For the text-containing cell, return its midpoint in (x, y) coordinate format. 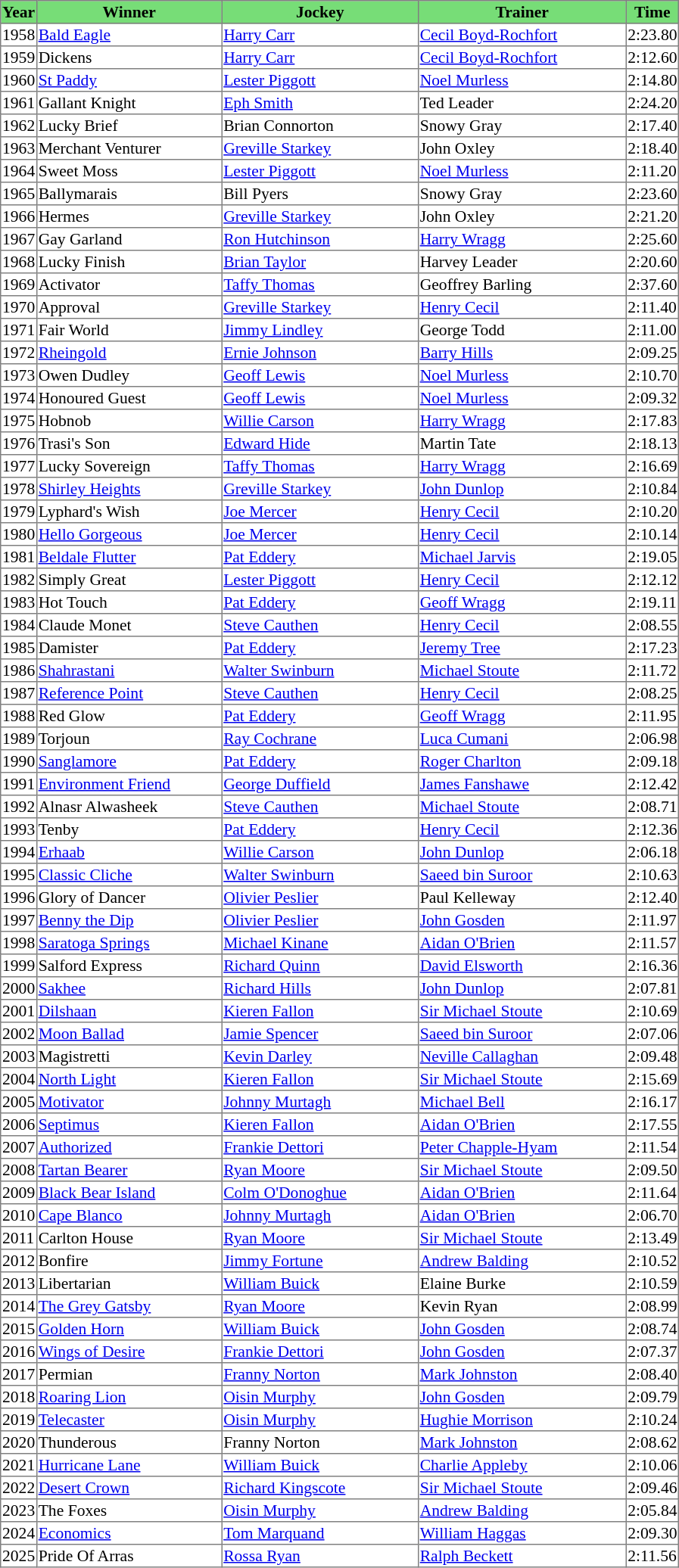
Shirley Heights (129, 489)
Roger Charlton (522, 761)
Saratoga Springs (129, 943)
Hurricane Lane (129, 1465)
1966 (19, 216)
Tartan Bearer (129, 1170)
Reference Point (129, 693)
2:12.42 (653, 784)
Time (653, 12)
2:11.40 (653, 307)
Motivator (129, 1102)
Carlton House (129, 1238)
Hobnob (129, 421)
2:12.12 (653, 580)
1984 (19, 625)
Richard Quinn (320, 966)
2:10.06 (653, 1465)
Libertarian (129, 1283)
1963 (19, 148)
2:13.49 (653, 1238)
Ballymarais (129, 194)
Sakhee (129, 988)
1992 (19, 807)
1972 (19, 353)
1990 (19, 761)
2:11.54 (653, 1147)
Barry Hills (522, 353)
2010 (19, 1215)
2004 (19, 1079)
2022 (19, 1488)
2:09.30 (653, 1533)
2015 (19, 1329)
2:08.40 (653, 1374)
Sweet Moss (129, 171)
1991 (19, 784)
2009 (19, 1193)
Pride Of Arras (129, 1556)
Year (19, 12)
2:07.37 (653, 1352)
Michael Bell (522, 1102)
St Paddy (129, 80)
2012 (19, 1261)
Brian Taylor (320, 262)
Environment Friend (129, 784)
Owen Dudley (129, 375)
Jeremy Tree (522, 648)
1969 (19, 285)
Richard Kingscote (320, 1488)
Authorized (129, 1147)
2:08.55 (653, 625)
2:06.18 (653, 852)
1968 (19, 262)
Simply Great (129, 580)
2:08.71 (653, 807)
2011 (19, 1238)
2:05.84 (653, 1510)
Beldale Flutter (129, 557)
2:19.11 (653, 602)
1973 (19, 375)
2005 (19, 1102)
The Grey Gatsby (129, 1306)
1996 (19, 898)
1965 (19, 194)
2:08.25 (653, 693)
2:19.05 (653, 557)
The Foxes (129, 1510)
2:11.64 (653, 1193)
2000 (19, 988)
Jimmy Fortune (320, 1261)
2:18.13 (653, 443)
2:06.98 (653, 739)
Michael Jarvis (522, 557)
Classic Cliche (129, 875)
Jockey (320, 12)
Bonfire (129, 1261)
2021 (19, 1465)
2019 (19, 1420)
Honoured Guest (129, 398)
Torjoun (129, 739)
2014 (19, 1306)
2024 (19, 1533)
Black Bear Island (129, 1193)
Shahrastani (129, 670)
Dilshaan (129, 1011)
Eph Smith (320, 103)
Rossa Ryan (320, 1556)
Activator (129, 285)
1997 (19, 920)
David Elsworth (522, 966)
2:18.40 (653, 148)
Bill Pyers (320, 194)
2:10.52 (653, 1261)
North Light (129, 1079)
Septimus (129, 1125)
2:08.74 (653, 1329)
1970 (19, 307)
1964 (19, 171)
Kevin Ryan (522, 1306)
Charlie Appleby (522, 1465)
2:11.20 (653, 171)
2003 (19, 1056)
Trainer (522, 12)
1994 (19, 852)
Golden Horn (129, 1329)
2:09.79 (653, 1397)
1958 (19, 35)
Ted Leader (522, 103)
2016 (19, 1352)
Ron Hutchinson (320, 239)
2:11.56 (653, 1556)
1979 (19, 512)
Economics (129, 1533)
Bald Eagle (129, 35)
Wings of Desire (129, 1352)
2:11.57 (653, 943)
1998 (19, 943)
2:11.97 (653, 920)
2:10.69 (653, 1011)
Neville Callaghan (522, 1056)
1960 (19, 80)
2:11.72 (653, 670)
2:17.55 (653, 1125)
Jamie Spencer (320, 1034)
Glory of Dancer (129, 898)
2002 (19, 1034)
2:09.32 (653, 398)
1961 (19, 103)
Lucky Brief (129, 126)
Harvey Leader (522, 262)
Roaring Lion (129, 1397)
Jimmy Lindley (320, 330)
2:20.60 (653, 262)
2:12.40 (653, 898)
Brian Connorton (320, 126)
Gay Garland (129, 239)
George Duffield (320, 784)
2:12.36 (653, 829)
Peter Chapple-Hyam (522, 1147)
2:17.23 (653, 648)
1976 (19, 443)
Elaine Burke (522, 1283)
2:08.62 (653, 1442)
2:12.60 (653, 58)
2:14.80 (653, 80)
Thunderous (129, 1442)
2:16.17 (653, 1102)
2013 (19, 1283)
2:10.14 (653, 534)
2:09.50 (653, 1170)
Benny the Dip (129, 920)
2:10.84 (653, 489)
Dickens (129, 58)
1967 (19, 239)
1983 (19, 602)
Moon Ballad (129, 1034)
2:10.24 (653, 1420)
2:07.06 (653, 1034)
1975 (19, 421)
Winner (129, 12)
Geoffrey Barling (522, 285)
Luca Cumani (522, 739)
2006 (19, 1125)
Ralph Beckett (522, 1556)
2:09.25 (653, 353)
1986 (19, 670)
2:37.60 (653, 285)
Trasi's Son (129, 443)
1977 (19, 466)
William Haggas (522, 1533)
2:11.95 (653, 716)
Magistretti (129, 1056)
1985 (19, 648)
1999 (19, 966)
2:09.46 (653, 1488)
Desert Crown (129, 1488)
Gallant Knight (129, 103)
Erhaab (129, 852)
Red Glow (129, 716)
1981 (19, 557)
Permian (129, 1374)
Tenby (129, 829)
1974 (19, 398)
2:16.36 (653, 966)
2:17.40 (653, 126)
Hello Gorgeous (129, 534)
2:16.69 (653, 466)
Tom Marquand (320, 1533)
2001 (19, 1011)
2025 (19, 1556)
Martin Tate (522, 443)
Sanglamore (129, 761)
2:09.48 (653, 1056)
2:23.60 (653, 194)
Colm O'Donoghue (320, 1193)
2018 (19, 1397)
2:25.60 (653, 239)
1962 (19, 126)
Fair World (129, 330)
2017 (19, 1374)
2:10.63 (653, 875)
1982 (19, 580)
2007 (19, 1147)
1988 (19, 716)
2:10.59 (653, 1283)
Ray Cochrane (320, 739)
Telecaster (129, 1420)
2:17.83 (653, 421)
2:10.20 (653, 512)
Cape Blanco (129, 1215)
Richard Hills (320, 988)
Damister (129, 648)
2:09.18 (653, 761)
2:21.20 (653, 216)
Lyphard's Wish (129, 512)
2:10.70 (653, 375)
Hot Touch (129, 602)
1995 (19, 875)
Merchant Venturer (129, 148)
2:23.80 (653, 35)
1980 (19, 534)
Paul Kelleway (522, 898)
Kevin Darley (320, 1056)
Michael Kinane (320, 943)
1993 (19, 829)
Claude Monet (129, 625)
Rheingold (129, 353)
2020 (19, 1442)
1959 (19, 58)
2:11.00 (653, 330)
Hermes (129, 216)
Edward Hide (320, 443)
1978 (19, 489)
Alnasr Alwasheek (129, 807)
2:08.99 (653, 1306)
James Fanshawe (522, 784)
George Todd (522, 330)
2:15.69 (653, 1079)
Approval (129, 307)
2:07.81 (653, 988)
Hughie Morrison (522, 1420)
Ernie Johnson (320, 353)
1971 (19, 330)
1989 (19, 739)
1987 (19, 693)
Salford Express (129, 966)
2008 (19, 1170)
Lucky Sovereign (129, 466)
2:06.70 (653, 1215)
Lucky Finish (129, 262)
2:24.20 (653, 103)
2023 (19, 1510)
